Capture the cell that displays the provided text and extract its (X, Y) central coordinate. 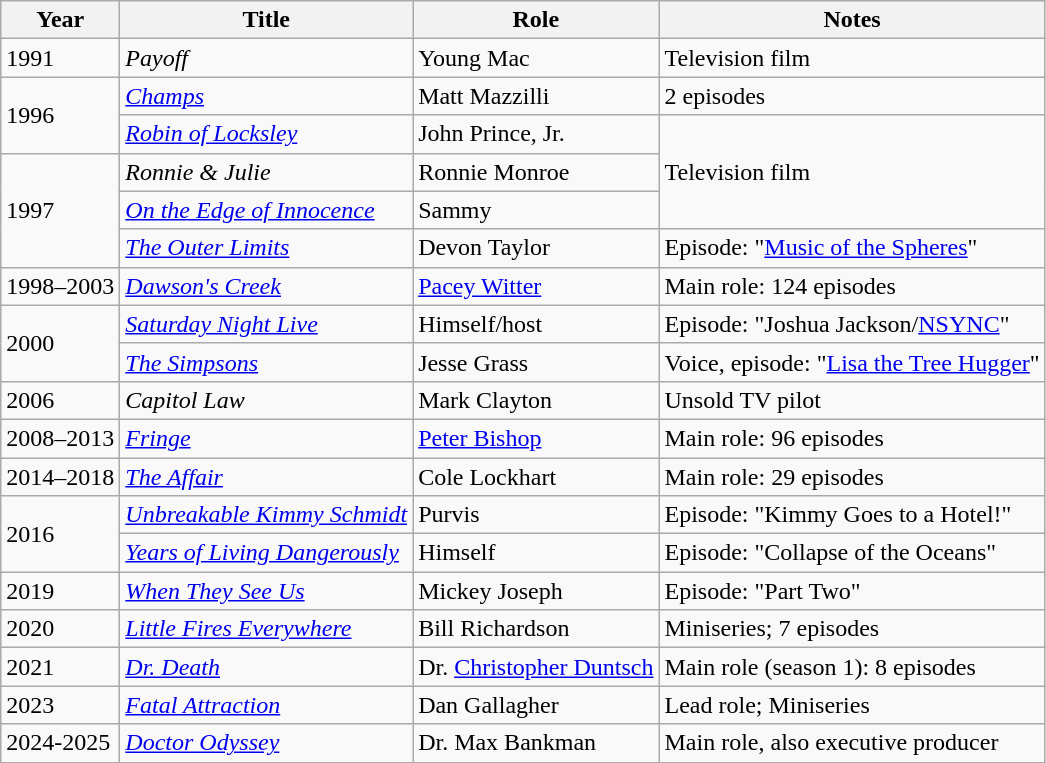
Main role: 124 episodes (852, 286)
John Prince, Jr. (536, 134)
Devon Taylor (536, 248)
Episode: "Kimmy Goes to a Hotel!" (852, 515)
Main role (season 1): 8 episodes (852, 667)
Dr. Max Bankman (536, 743)
Unsold TV pilot (852, 400)
Episode: "Music of the Spheres" (852, 248)
2008–2013 (60, 438)
Dr. Christopher Duntsch (536, 667)
Dawson's Creek (266, 286)
Unbreakable Kimmy Schmidt (266, 515)
2021 (60, 667)
Fringe (266, 438)
Himself/host (536, 324)
2 episodes (852, 96)
The Outer Limits (266, 248)
When They See Us (266, 591)
Purvis (536, 515)
Main role: 29 episodes (852, 477)
2020 (60, 629)
Robin of Locksley (266, 134)
Episode: "Joshua Jackson/NSYNC" (852, 324)
1998–2003 (60, 286)
Main role, also executive producer (852, 743)
Ronnie Monroe (536, 172)
Pacey Witter (536, 286)
The Simpsons (266, 362)
2016 (60, 534)
2019 (60, 591)
Years of Living Dangerously (266, 553)
Miniseries; 7 episodes (852, 629)
Bill Richardson (536, 629)
Payoff (266, 58)
2014–2018 (60, 477)
Young Mac (536, 58)
Dr. Death (266, 667)
Title (266, 20)
Fatal Attraction (266, 705)
2023 (60, 705)
Notes (852, 20)
Little Fires Everywhere (266, 629)
Dan Gallagher (536, 705)
Champs (266, 96)
2000 (60, 343)
Year (60, 20)
Saturday Night Live (266, 324)
Episode: "Part Two" (852, 591)
Peter Bishop (536, 438)
Capitol Law (266, 400)
Mickey Joseph (536, 591)
1997 (60, 210)
2006 (60, 400)
1996 (60, 115)
Role (536, 20)
Mark Clayton (536, 400)
1991 (60, 58)
Main role: 96 episodes (852, 438)
On the Edge of Innocence (266, 210)
Ronnie & Julie (266, 172)
Doctor Odyssey (266, 743)
Voice, episode: "Lisa the Tree Hugger" (852, 362)
Lead role; Miniseries (852, 705)
Jesse Grass (536, 362)
Cole Lockhart (536, 477)
Himself (536, 553)
Matt Mazzilli (536, 96)
Sammy (536, 210)
Episode: "Collapse of the Oceans" (852, 553)
2024-2025 (60, 743)
The Affair (266, 477)
